Find where the given text appears and provide that cell's center as [x, y] coordinate. 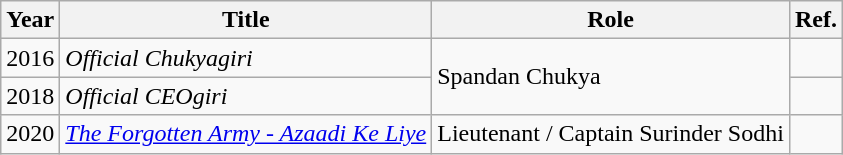
Year [30, 20]
Spandan Chukya [611, 77]
Ref. [816, 20]
2016 [30, 58]
Official CEOgiri [246, 96]
Lieutenant / Captain Surinder Sodhi [611, 134]
Title [246, 20]
Role [611, 20]
The Forgotten Army - Azaadi Ke Liye [246, 134]
2020 [30, 134]
Official Chukyagiri [246, 58]
2018 [30, 96]
